Return the [x, y] coordinate for the center point of the cell that contains the specified text.  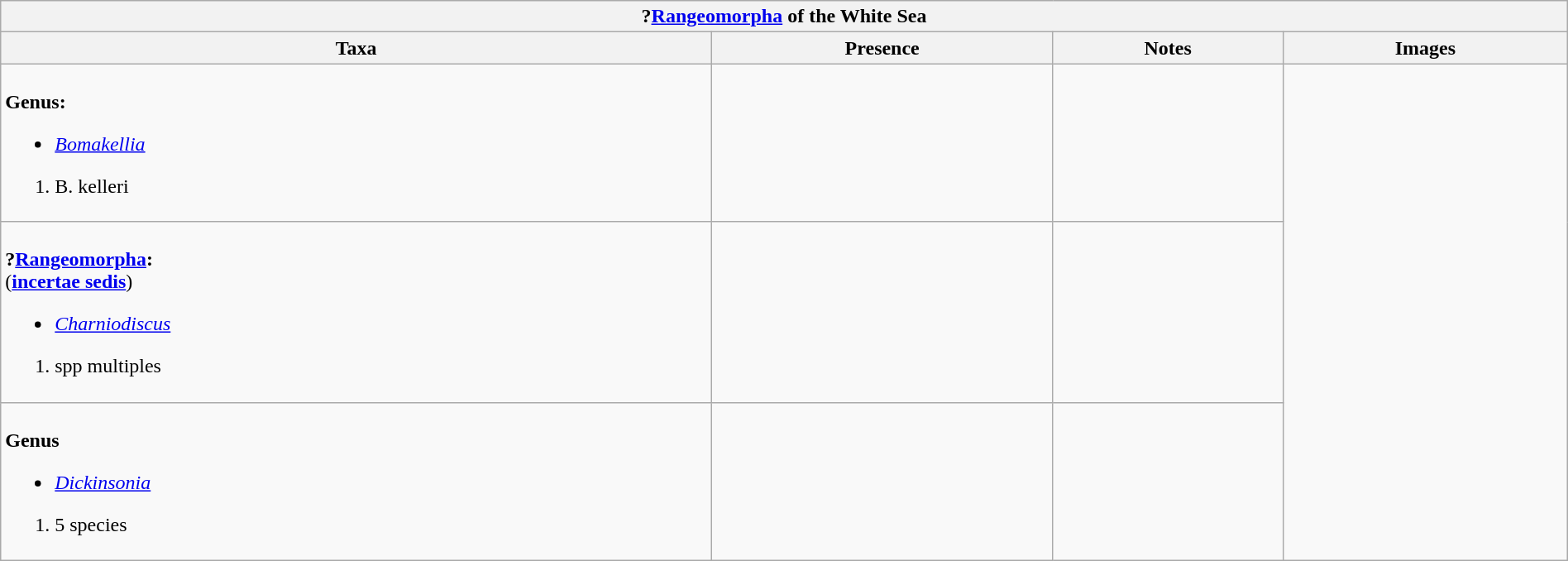
Images [1425, 48]
?Rangeomorpha of the White Sea [784, 17]
Genus:BomakelliaB. kelleri [356, 142]
?Rangeomorpha:(incertae sedis)Charniodiscusspp multiples [356, 312]
Presence [882, 48]
GenusDickinsonia5 species [356, 482]
Taxa [356, 48]
Notes [1168, 48]
